Provide the [X, Y] coordinate of the cell's center where the given text is located.  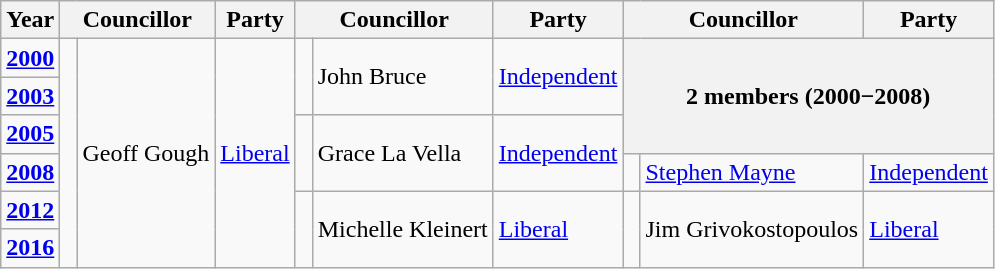
John Bruce [402, 77]
2008 [30, 172]
Grace La Vella [402, 153]
2000 [30, 58]
Stephen Mayne [752, 172]
Year [30, 20]
2012 [30, 210]
2 members (2000−2008) [808, 96]
2005 [30, 134]
2016 [30, 248]
Geoff Gough [146, 153]
2003 [30, 96]
Jim Grivokostopoulos [752, 229]
Michelle Kleinert [402, 229]
